Return [x, y] of the center of cell containing provided text 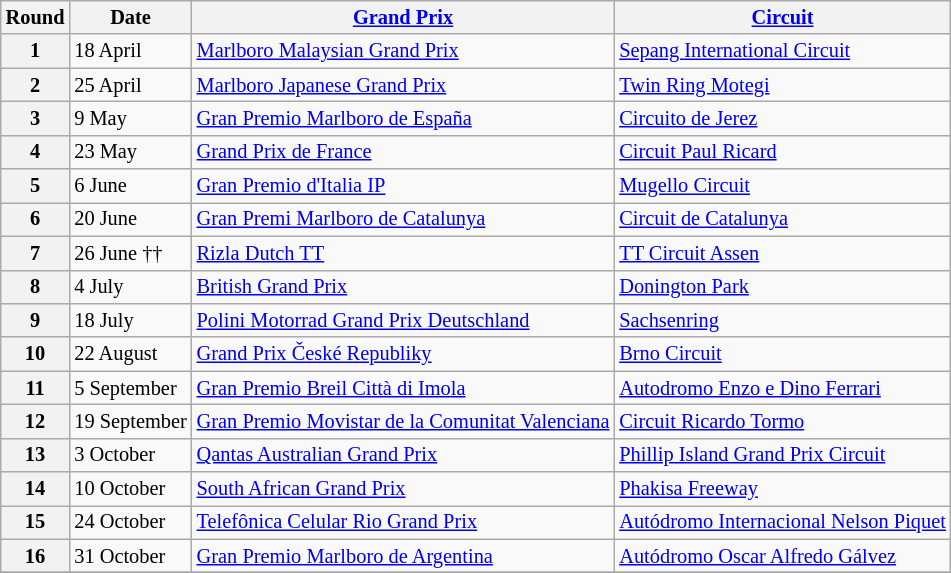
7 [36, 253]
Gran Premio Movistar de la Comunitat Valenciana [404, 421]
Marlboro Malaysian Grand Prix [404, 51]
6 [36, 219]
Circuit Ricardo Tormo [782, 421]
Phakisa Freeway [782, 489]
31 October [130, 556]
25 April [130, 85]
Circuito de Jerez [782, 118]
Brno Circuit [782, 354]
18 July [130, 320]
Round [36, 17]
13 [36, 455]
British Grand Prix [404, 287]
15 [36, 522]
9 [36, 320]
Autódromo Internacional Nelson Piquet [782, 522]
Phillip Island Grand Prix Circuit [782, 455]
Gran Premio Marlboro de España [404, 118]
Circuit [782, 17]
9 May [130, 118]
Grand Prix de France [404, 152]
Polini Motorrad Grand Prix Deutschland [404, 320]
Telefônica Celular Rio Grand Prix [404, 522]
Gran Premi Marlboro de Catalunya [404, 219]
6 June [130, 186]
Donington Park [782, 287]
Gran Premio d'Italia IP [404, 186]
14 [36, 489]
Sepang International Circuit [782, 51]
Gran Premio Marlboro de Argentina [404, 556]
Sachsenring [782, 320]
22 August [130, 354]
8 [36, 287]
5 [36, 186]
2 [36, 85]
3 October [130, 455]
20 June [130, 219]
1 [36, 51]
11 [36, 388]
Twin Ring Motegi [782, 85]
Rizla Dutch TT [404, 253]
10 October [130, 489]
Gran Premio Breil Città di Imola [404, 388]
Mugello Circuit [782, 186]
Marlboro Japanese Grand Prix [404, 85]
South African Grand Prix [404, 489]
Autódromo Oscar Alfredo Gálvez [782, 556]
12 [36, 421]
10 [36, 354]
Circuit de Catalunya [782, 219]
Grand Prix České Republiky [404, 354]
TT Circuit Assen [782, 253]
Date [130, 17]
26 June †† [130, 253]
19 September [130, 421]
Qantas Australian Grand Prix [404, 455]
18 April [130, 51]
16 [36, 556]
Autodromo Enzo e Dino Ferrari [782, 388]
23 May [130, 152]
Circuit Paul Ricard [782, 152]
24 October [130, 522]
4 [36, 152]
3 [36, 118]
Grand Prix [404, 17]
4 July [130, 287]
5 September [130, 388]
